Search for the cell housing the specified text and yield its (X, Y) center coordinate. 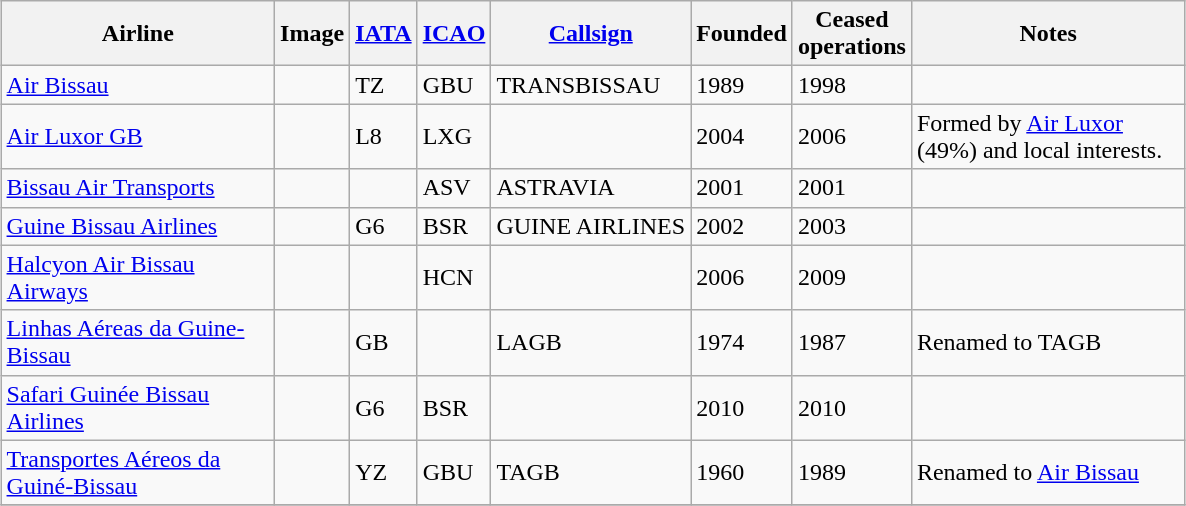
IATA (384, 34)
Renamed to TAGB (1048, 342)
Renamed to Air Bissau (1048, 472)
Safari Guinée Bissau Airlines (138, 408)
Formed by Air Luxor (49%) and local interests. (1048, 136)
ASTRAVIA (591, 188)
Halcyon Air Bissau Airways (138, 278)
Air Luxor GB (138, 136)
2004 (742, 136)
GUINE AIRLINES (591, 226)
Guine Bissau Airlines (138, 226)
ICAO (454, 34)
1998 (852, 85)
YZ (384, 472)
2002 (742, 226)
Bissau Air Transports (138, 188)
TRANSBISSAU (591, 85)
LAGB (591, 342)
Ceasedoperations (852, 34)
Air Bissau (138, 85)
ASV (454, 188)
1960 (742, 472)
Callsign (591, 34)
Image (312, 34)
Founded (742, 34)
TAGB (591, 472)
Notes (1048, 34)
GB (384, 342)
LXG (454, 136)
Airline (138, 34)
2009 (852, 278)
TZ (384, 85)
L8 (384, 136)
1987 (852, 342)
Transportes Aéreos da Guiné-Bissau (138, 472)
Linhas Aéreas da Guine-Bissau (138, 342)
1974 (742, 342)
2003 (852, 226)
HCN (454, 278)
